Scan for the cell matching the given text and deliver its [X, Y] coordinate at center. 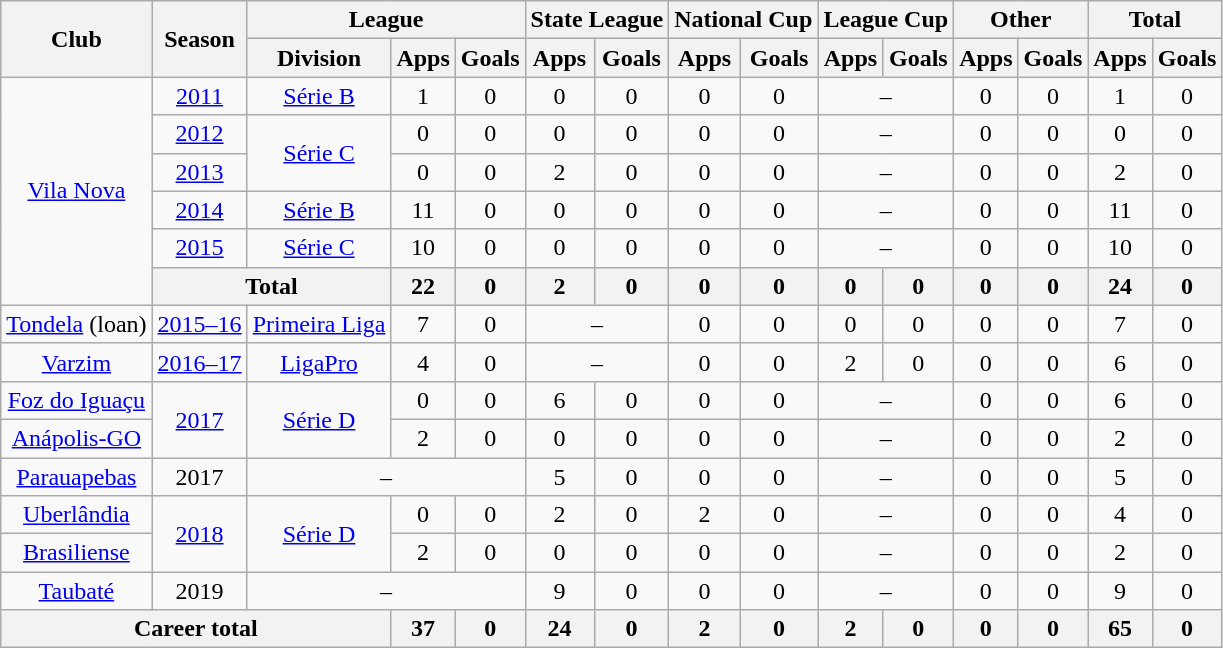
Taubaté [76, 591]
National Cup [744, 20]
Vila Nova [76, 191]
2012 [200, 134]
2011 [200, 96]
League Cup [886, 20]
2014 [200, 210]
Varzim [76, 362]
22 [423, 286]
Career total [196, 629]
2019 [200, 591]
Club [76, 39]
65 [1120, 629]
Foz do Iguaçu [76, 400]
Parauapebas [76, 477]
2013 [200, 172]
Tondela (loan) [76, 324]
LigaPro [319, 362]
2018 [200, 534]
Primeira Liga [319, 324]
State League [597, 20]
37 [423, 629]
Division [319, 58]
2016–17 [200, 362]
Anápolis-GO [76, 438]
League [386, 20]
Season [200, 39]
Brasiliense [76, 553]
2015 [200, 248]
2015–16 [200, 324]
Uberlândia [76, 515]
Other [1021, 20]
